For the text-containing cell, return its midpoint in [X, Y] coordinate format. 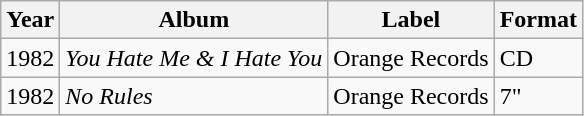
Year [30, 20]
Album [194, 20]
CD [538, 58]
Format [538, 20]
No Rules [194, 96]
7" [538, 96]
You Hate Me & I Hate You [194, 58]
Label [411, 20]
